Search for the cell housing the specified text and yield its [X, Y] center coordinate. 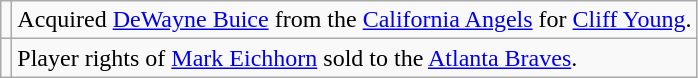
Player rights of Mark Eichhorn sold to the Atlanta Braves. [354, 58]
Acquired DeWayne Buice from the California Angels for Cliff Young. [354, 20]
